Output the [X, Y] coordinate of the center of the cell containing the given text.  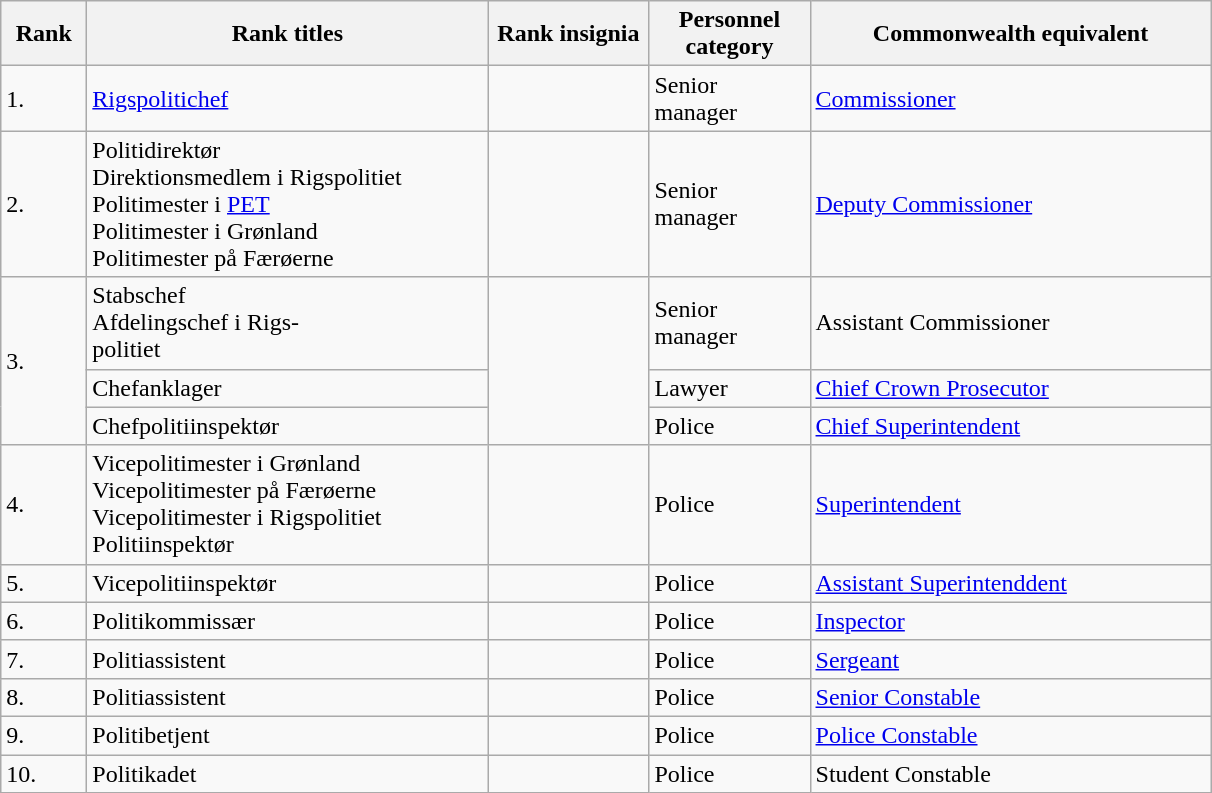
Chefpolitiinspektør [288, 426]
Student Constable [1010, 773]
Personnel category [730, 34]
Rank [44, 34]
1. [44, 98]
PolitidirektørDirektionsmedlem i RigspolitietPolitimester i PETPolitimester i GrønlandPolitimester på Færøerne [288, 204]
Assistant Superintenddent [1010, 583]
Assistant Commissioner [1010, 323]
5. [44, 583]
10. [44, 773]
Chefanklager [288, 388]
Rank insignia [568, 34]
Commonwealth equivalent [1010, 34]
Inspector [1010, 621]
Lawyer [730, 388]
StabschefAfdelingschef i Rigs-politiet [288, 323]
Chief Crown Prosecutor [1010, 388]
Politibetjent [288, 735]
Senior Constable [1010, 697]
8. [44, 697]
Superintendent [1010, 504]
Politikadet [288, 773]
Commissioner [1010, 98]
Sergeant [1010, 659]
Vicepolitiinspektør [288, 583]
Deputy Commissioner [1010, 204]
4. [44, 504]
3. [44, 361]
6. [44, 621]
Rank titles [288, 34]
Vicepolitimester i GrønlandVicepolitimester på FærøerneVicepolitimester i RigspolitietPolitiinspektør [288, 504]
Police Constable [1010, 735]
2. [44, 204]
Politikommissær [288, 621]
9. [44, 735]
Chief Superintendent [1010, 426]
7. [44, 659]
Rigspolitichef [288, 98]
